Output the (x, y) coordinate of the center of the cell containing the given text.  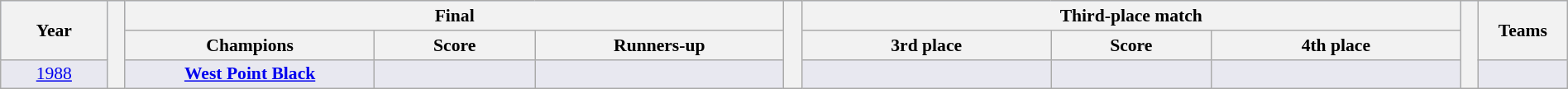
Third-place match (1131, 16)
1988 (55, 74)
Champions (250, 45)
Year (55, 30)
4th place (1336, 45)
Runners-up (660, 45)
Teams (1523, 30)
West Point Black (250, 74)
3rd place (926, 45)
Final (455, 16)
